Determine the [x, y] coordinate at the center of the cell enclosing the given text.  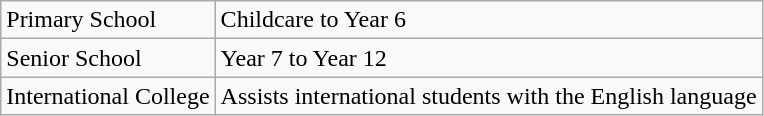
Childcare to Year 6 [488, 20]
Assists international students with the English language [488, 96]
Senior School [108, 58]
Primary School [108, 20]
International College [108, 96]
Year 7 to Year 12 [488, 58]
